Identify which cell holds the provided text, then report its (X, Y) central coordinate. 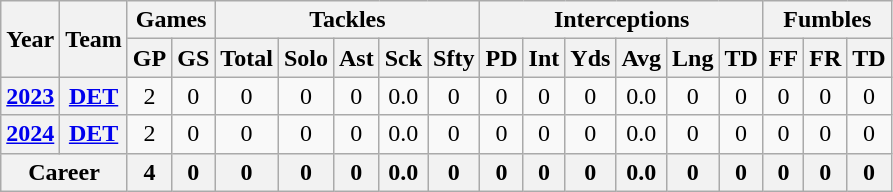
GS (194, 58)
Ast (356, 58)
2024 (30, 134)
GP (149, 58)
Total (247, 58)
Yds (590, 58)
Year (30, 39)
Fumbles (827, 20)
PD (502, 58)
Sfty (454, 58)
Tackles (348, 20)
Solo (306, 58)
Interceptions (622, 20)
Sck (403, 58)
Team (94, 39)
Avg (642, 58)
FF (783, 58)
FR (826, 58)
2023 (30, 96)
Lng (692, 58)
Career (64, 172)
Games (170, 20)
Int (544, 58)
4 (149, 172)
